Return the (x, y) coordinate for the center point of the cell that contains the specified text.  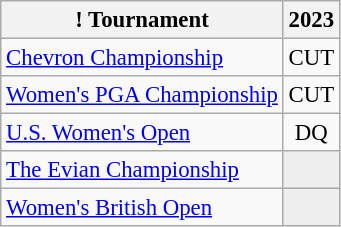
U.S. Women's Open (142, 133)
2023 (311, 20)
Chevron Championship (142, 58)
Women's British Open (142, 208)
DQ (311, 133)
The Evian Championship (142, 170)
! Tournament (142, 20)
Women's PGA Championship (142, 95)
